Output the [x, y] coordinate of the center of the cell containing the given text.  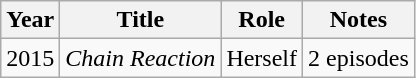
Herself [262, 58]
Notes [359, 20]
Chain Reaction [140, 58]
2 episodes [359, 58]
Title [140, 20]
Year [30, 20]
Role [262, 20]
2015 [30, 58]
